Scan for the cell matching the given text and deliver its (X, Y) coordinate at center. 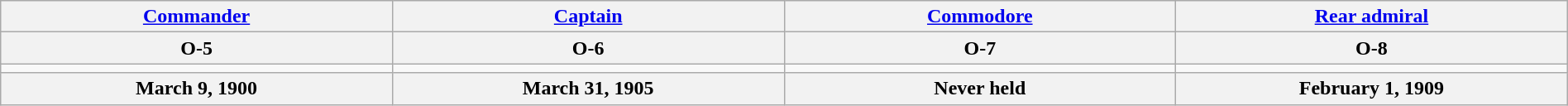
O-5 (197, 48)
O-8 (1372, 48)
Commander (197, 17)
Captain (588, 17)
February 1, 1909 (1372, 89)
Never held (980, 89)
March 9, 1900 (197, 89)
Commodore (980, 17)
Rear admiral (1372, 17)
O-7 (980, 48)
March 31, 1905 (588, 89)
O-6 (588, 48)
